Return (x, y) of the center of cell containing provided text 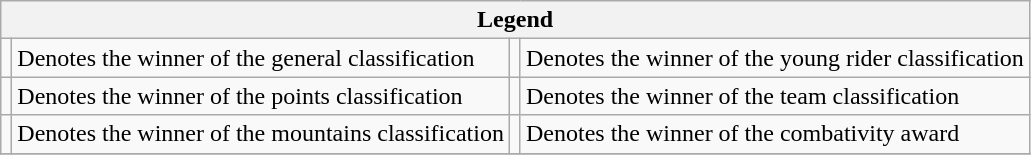
Denotes the winner of the points classification (261, 96)
Denotes the winner of the team classification (774, 96)
Denotes the winner of the combativity award (774, 134)
Denotes the winner of the mountains classification (261, 134)
Denotes the winner of the general classification (261, 58)
Legend (516, 20)
Denotes the winner of the young rider classification (774, 58)
